Capture the cell that displays the provided text and extract its [X, Y] central coordinate. 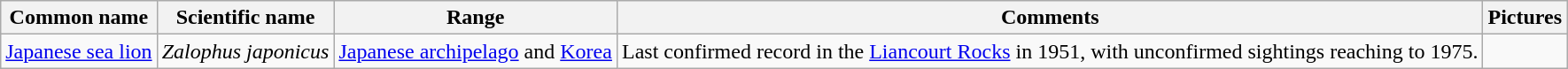
Comments [1050, 18]
Pictures [1525, 18]
Zalophus japonicus [245, 51]
Common name [79, 18]
Range [476, 18]
Last confirmed record in the Liancourt Rocks in 1951, with unconfirmed sightings reaching to 1975. [1050, 51]
Japanese sea lion [79, 51]
Scientific name [245, 18]
Japanese archipelago and Korea [476, 51]
